Scan for the cell matching the given text and deliver its (X, Y) coordinate at center. 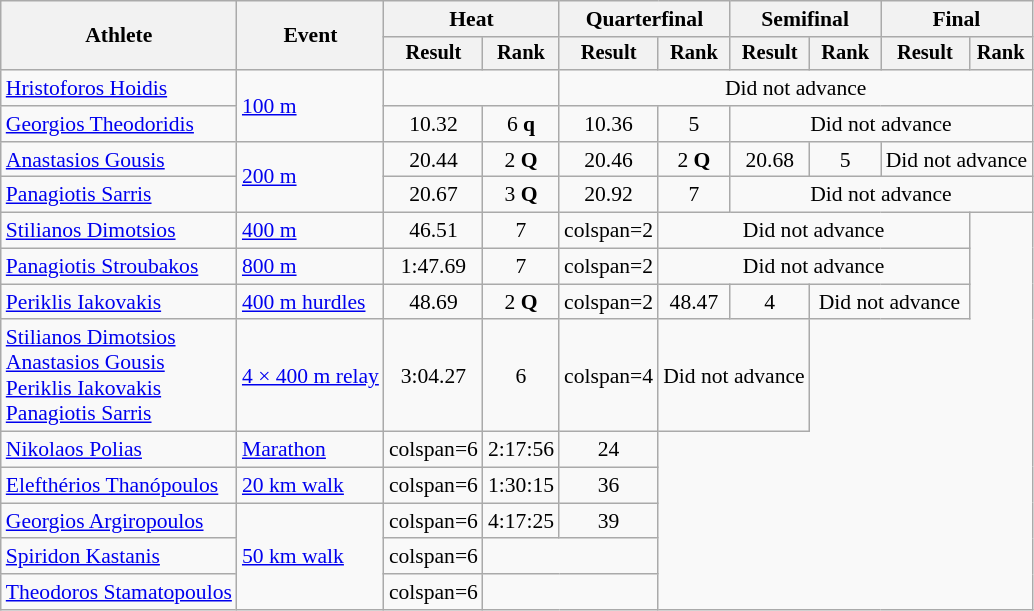
39 (608, 521)
20.92 (608, 195)
48.47 (694, 302)
50 km walk (310, 556)
100 m (310, 106)
Quarterfinal (644, 19)
Anastasios Gousis (119, 160)
Final (957, 19)
20 km walk (310, 486)
20.67 (434, 195)
10.32 (434, 124)
46.51 (434, 231)
20.68 (770, 160)
Georgios Argiropoulos (119, 521)
36 (608, 486)
Nikolaos Polias (119, 450)
20.46 (608, 160)
24 (608, 450)
Marathon (310, 450)
3:04.27 (434, 376)
400 m (310, 231)
6 q (521, 124)
1:30:15 (521, 486)
4 (770, 302)
1:47.69 (434, 267)
Panagiotis Stroubakos (119, 267)
Periklis Iakovakis (119, 302)
Elefthérios Thanópoulos (119, 486)
800 m (310, 267)
Hristoforos Hoidis (119, 88)
10.36 (608, 124)
20.44 (434, 160)
Stilianos Dimotsios (119, 231)
2:17:56 (521, 450)
Spiridon Kastanis (119, 557)
Panagiotis Sarris (119, 195)
6 (521, 376)
400 m hurdles (310, 302)
3 Q (521, 195)
Event (310, 36)
Stilianos DimotsiosAnastasios GousisPeriklis IakovakisPanagiotis Sarris (119, 376)
Heat (472, 19)
Georgios Theodoridis (119, 124)
4:17:25 (521, 521)
Athlete (119, 36)
4 × 400 m relay (310, 376)
colspan=4 (608, 376)
Semifinal (806, 19)
Theodoros Stamatopoulos (119, 592)
48.69 (434, 302)
200 m (310, 178)
